Provide the [x, y] coordinate of the cell's center where the given text is located.  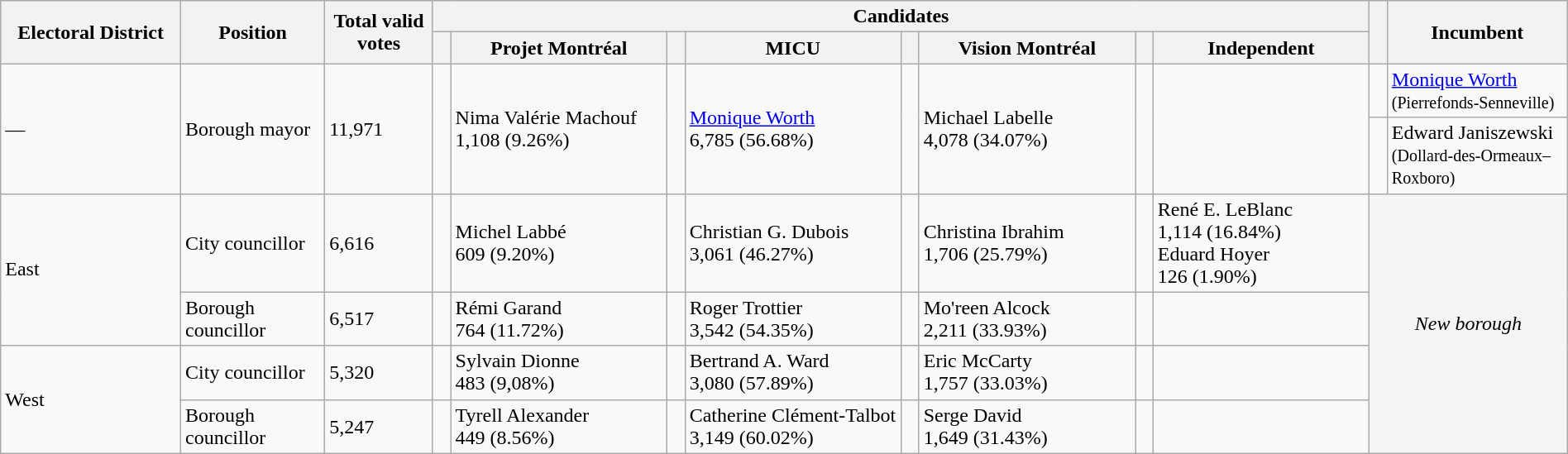
6,517 [379, 319]
Projet Montréal [559, 48]
Candidates [901, 17]
5,320 [379, 372]
Incumbent [1477, 32]
Bertrand A. Ward3,080 (57.89%) [792, 372]
Rémi Garand764 (11.72%) [559, 319]
Independent [1260, 48]
Michel Labbé609 (9.20%) [559, 243]
East [91, 270]
New borough [1469, 323]
5,247 [379, 427]
11,971 [379, 129]
Nima Valérie Machouf1,108 (9.26%) [559, 129]
Electoral District [91, 32]
MICU [792, 48]
Vision Montréal [1027, 48]
Tyrell Alexander449 (8.56%) [559, 427]
Roger Trottier3,542 (54.35%) [792, 319]
Catherine Clément-Talbot3,149 (60.02%) [792, 427]
Christina Ibrahim1,706 (25.79%) [1027, 243]
Monique Worth6,785 (56.68%) [792, 129]
Position [253, 32]
René E. LeBlanc1,114 (16.84%)Eduard Hoyer126 (1.90%) [1260, 243]
Mo'reen Alcock2,211 (33.93%) [1027, 319]
Edward Janiszewski(Dollard-des-Ormeaux–Roxboro) [1477, 155]
Serge David1,649 (31.43%) [1027, 427]
Monique Worth(Pierrefonds-Senneville) [1477, 91]
— [91, 129]
Eric McCarty1,757 (33.03%) [1027, 372]
Total valid votes [379, 32]
West [91, 399]
Christian G. Dubois3,061 (46.27%) [792, 243]
Michael Labelle4,078 (34.07%) [1027, 129]
6,616 [379, 243]
Borough mayor [253, 129]
Sylvain Dionne483 (9,08%) [559, 372]
